Determine the (x, y) coordinate at the center of the cell enclosing the given text.  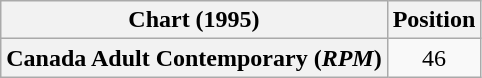
Canada Adult Contemporary (RPM) (194, 58)
Position (434, 20)
Chart (1995) (194, 20)
46 (434, 58)
